Capture the cell that displays the provided text and extract its (x, y) central coordinate. 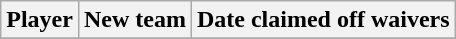
Player (40, 20)
New team (134, 20)
Date claimed off waivers (323, 20)
